Search for the cell housing the specified text and yield its [X, Y] center coordinate. 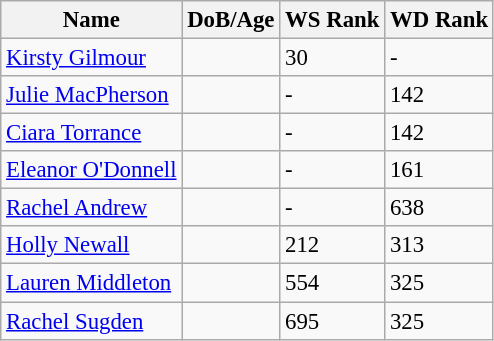
Julie MacPherson [92, 95]
30 [332, 58]
Name [92, 20]
Ciara Torrance [92, 133]
Kirsty Gilmour [92, 58]
638 [440, 208]
Holly Newall [92, 245]
554 [332, 283]
Rachel Sugden [92, 321]
Rachel Andrew [92, 208]
Lauren Middleton [92, 283]
212 [332, 245]
161 [440, 170]
Eleanor O'Donnell [92, 170]
WS Rank [332, 20]
695 [332, 321]
WD Rank [440, 20]
313 [440, 245]
DoB/Age [231, 20]
